Provide the [X, Y] coordinate of the cell's center where the given text is located.  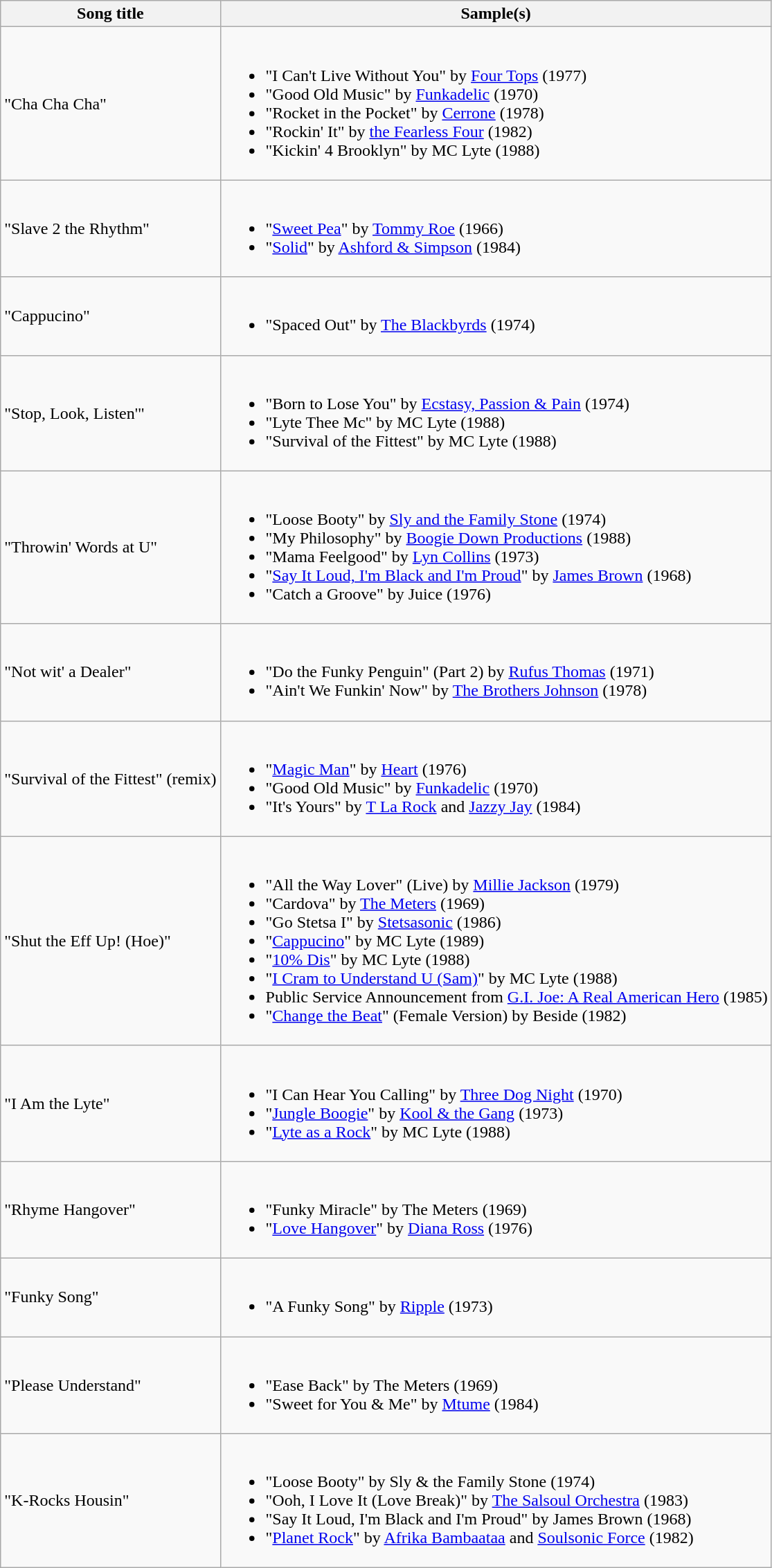
"A Funky Song" by Ripple (1973) [496, 1297]
"Cha Cha Cha" [111, 104]
"Ease Back" by The Meters (1969)"Sweet for You & Me" by Mtume (1984) [496, 1385]
"Slave 2 the Rhythm" [111, 228]
Song title [111, 14]
"Throwin' Words at U" [111, 547]
"I Can Hear You Calling" by Three Dog Night (1970)"Jungle Boogie" by Kool & the Gang (1973)"Lyte as a Rock" by MC Lyte (1988) [496, 1103]
"I Am the Lyte" [111, 1103]
Sample(s) [496, 14]
"Not wit' a Dealer" [111, 672]
"Magic Man" by Heart (1976)"Good Old Music" by Funkadelic (1970)"It's Yours" by T La Rock and Jazzy Jay (1984) [496, 778]
"Survival of the Fittest" (remix) [111, 778]
"Funky Miracle" by The Meters (1969)"Love Hangover" by Diana Ross (1976) [496, 1209]
"Sweet Pea" by Tommy Roe (1966)"Solid" by Ashford & Simpson (1984) [496, 228]
"Shut the Eff Up! (Hoe)" [111, 941]
"Please Understand" [111, 1385]
"Funky Song" [111, 1297]
"Spaced Out" by The Blackbyrds (1974) [496, 316]
"Do the Funky Penguin" (Part 2) by Rufus Thomas (1971)"Ain't We Funkin' Now" by The Brothers Johnson (1978) [496, 672]
"Cappucino" [111, 316]
"Born to Lose You" by Ecstasy, Passion & Pain (1974)"Lyte Thee Mc" by MC Lyte (1988)"Survival of the Fittest" by MC Lyte (1988) [496, 413]
"K-Rocks Housin" [111, 1501]
"Rhyme Hangover" [111, 1209]
"Stop, Look, Listen'" [111, 413]
